Pinpoint the cell where the given text exists, returning its (X, Y) midpoint coordinate. 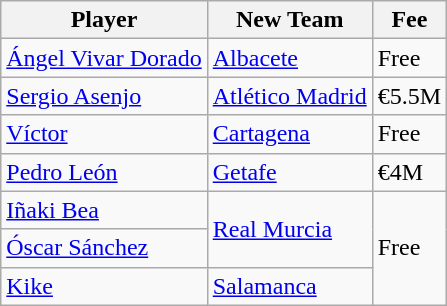
€5.5M (409, 96)
Sergio Asenjo (104, 96)
New Team (290, 20)
Atlético Madrid (290, 96)
Ángel Vivar Dorado (104, 58)
Salamanca (290, 286)
Albacete (290, 58)
Iñaki Bea (104, 210)
Cartagena (290, 134)
Víctor (104, 134)
Óscar Sánchez (104, 248)
Getafe (290, 172)
Fee (409, 20)
Player (104, 20)
€4M (409, 172)
Kike (104, 286)
Pedro León (104, 172)
Real Murcia (290, 229)
